Scan for the cell matching the given text and deliver its [X, Y] coordinate at center. 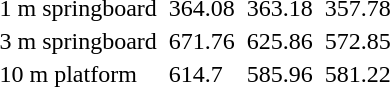
625.86 [280, 41]
671.76 [202, 41]
